Determine the (x, y) coordinate at the center of the cell enclosing the given text.  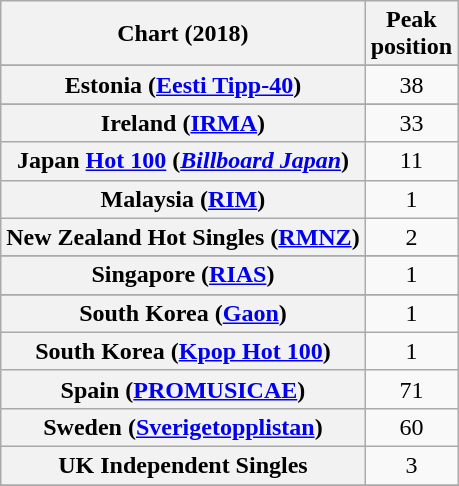
38 (411, 85)
Peak position (411, 34)
Singapore (RIAS) (183, 275)
New Zealand Hot Singles (RMNZ) (183, 237)
South Korea (Kpop Hot 100) (183, 351)
11 (411, 161)
2 (411, 237)
Spain (PROMUSICAE) (183, 389)
Ireland (IRMA) (183, 123)
Sweden (Sverigetopplistan) (183, 427)
3 (411, 465)
Japan Hot 100 (Billboard Japan) (183, 161)
Malaysia (RIM) (183, 199)
UK Independent Singles (183, 465)
33 (411, 123)
Estonia (Eesti Tipp-40) (183, 85)
Chart (2018) (183, 34)
71 (411, 389)
60 (411, 427)
South Korea (Gaon) (183, 313)
